Scan for the cell matching the given text and deliver its [x, y] coordinate at center. 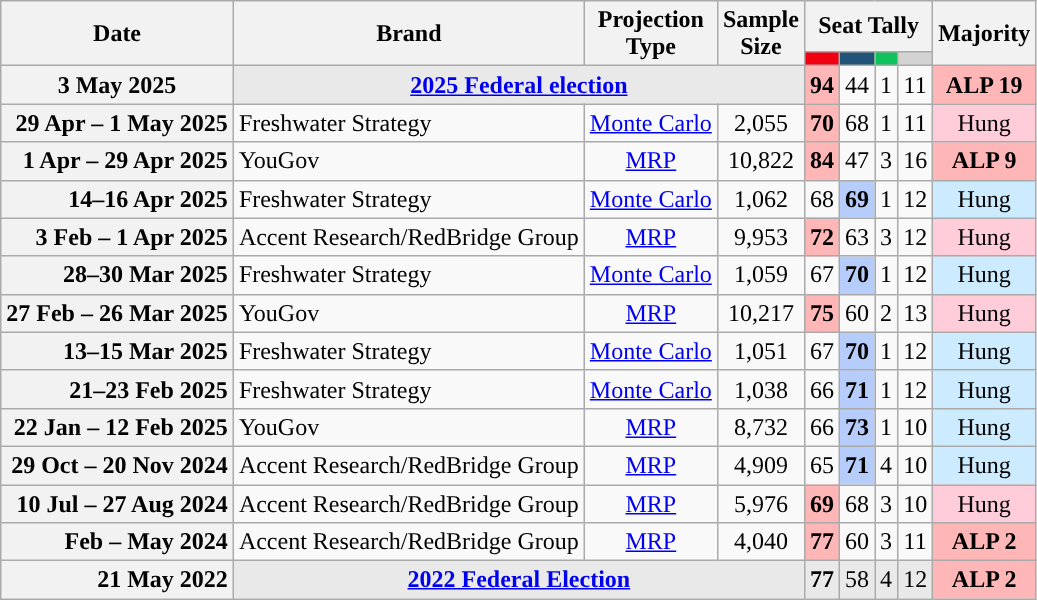
84 [822, 161]
28–30 Mar 2025 [118, 275]
21–23 Feb 2025 [118, 389]
29 Oct – 20 Nov 2024 [118, 465]
ALP 19 [984, 85]
Feb – May 2024 [118, 542]
2025 Federal election [518, 85]
2022 Federal Election [518, 580]
1,059 [760, 275]
Seat Tally [868, 26]
58 [856, 580]
16 [916, 161]
Brand [408, 34]
8,732 [760, 427]
1,038 [760, 389]
5,976 [760, 503]
13–15 Mar 2025 [118, 351]
9,953 [760, 237]
10,217 [760, 313]
29 Apr – 1 May 2025 [118, 123]
47 [856, 161]
94 [822, 85]
65 [822, 465]
1 Apr – 29 Apr 2025 [118, 161]
2 [886, 313]
ALP 9 [984, 161]
2,055 [760, 123]
10,822 [760, 161]
10 Jul – 27 Aug 2024 [118, 503]
63 [856, 237]
21 May 2022 [118, 580]
Majority [984, 34]
22 Jan – 12 Feb 2025 [118, 427]
3 May 2025 [118, 85]
72 [822, 237]
75 [822, 313]
ProjectionType [650, 34]
1,051 [760, 351]
27 Feb – 26 Mar 2025 [118, 313]
Date [118, 34]
4,040 [760, 542]
1,062 [760, 199]
13 [916, 313]
73 [856, 427]
SampleSize [760, 34]
14–16 Apr 2025 [118, 199]
3 Feb – 1 Apr 2025 [118, 237]
4,909 [760, 465]
44 [856, 85]
